For the text-containing cell, return its midpoint in [X, Y] coordinate format. 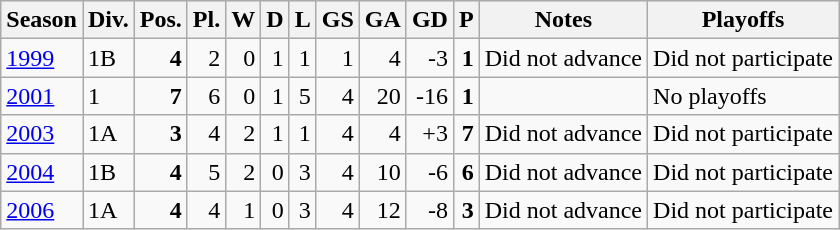
W [244, 20]
Notes [563, 20]
Pos. [160, 20]
GS [338, 20]
Playoffs [744, 20]
-6 [430, 172]
+3 [430, 134]
1999 [42, 58]
D [275, 20]
Pl. [206, 20]
2004 [42, 172]
GD [430, 20]
12 [382, 210]
2003 [42, 134]
Season [42, 20]
-8 [430, 210]
20 [382, 96]
GA [382, 20]
2001 [42, 96]
-3 [430, 58]
P [466, 20]
No playoffs [744, 96]
L [302, 20]
2006 [42, 210]
10 [382, 172]
Div. [108, 20]
-16 [430, 96]
